Detect which cell encompasses the target text, then output its [x, y] center coordinate. 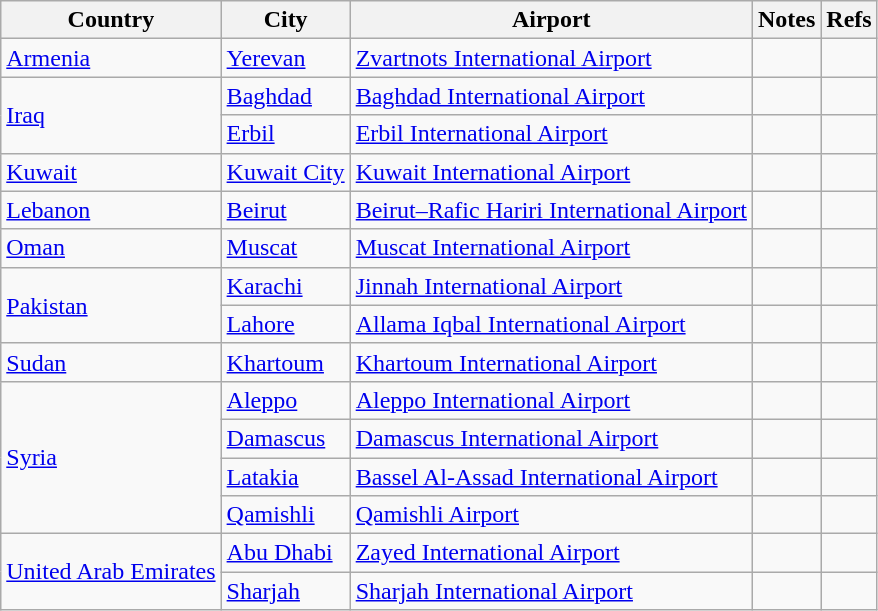
Iraq [111, 115]
Kuwait City [286, 172]
Refs [849, 20]
Lahore [286, 324]
Notes [786, 20]
Airport [551, 20]
Aleppo [286, 400]
Erbil International Airport [551, 134]
Khartoum International Airport [551, 362]
Yerevan [286, 58]
Sharjah International Airport [551, 591]
Muscat International Airport [551, 248]
Aleppo International Airport [551, 400]
Baghdad [286, 96]
Country [111, 20]
Allama Iqbal International Airport [551, 324]
Khartoum [286, 362]
Karachi [286, 286]
Syria [111, 457]
United Arab Emirates [111, 572]
Qamishli Airport [551, 515]
Kuwait International Airport [551, 172]
Beirut [286, 210]
Zvartnots International Airport [551, 58]
Baghdad International Airport [551, 96]
City [286, 20]
Oman [111, 248]
Muscat [286, 248]
Jinnah International Airport [551, 286]
Armenia [111, 58]
Kuwait [111, 172]
Abu Dhabi [286, 553]
Damascus International Airport [551, 438]
Qamishli [286, 515]
Erbil [286, 134]
Beirut–Rafic Hariri International Airport [551, 210]
Pakistan [111, 305]
Sharjah [286, 591]
Latakia [286, 477]
Damascus [286, 438]
Lebanon [111, 210]
Zayed International Airport [551, 553]
Bassel Al-Assad International Airport [551, 477]
Sudan [111, 362]
